Detect which cell encompasses the target text, then output its (x, y) center coordinate. 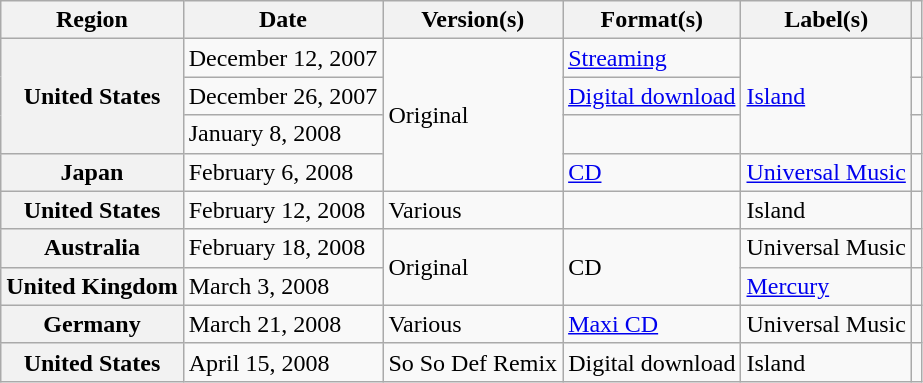
Format(s) (652, 20)
January 8, 2008 (283, 134)
March 3, 2008 (283, 286)
Maxi CD (652, 324)
Australia (92, 248)
Streaming (652, 58)
February 12, 2008 (283, 210)
February 6, 2008 (283, 172)
December 12, 2007 (283, 58)
April 15, 2008 (283, 362)
Mercury (826, 286)
Germany (92, 324)
December 26, 2007 (283, 96)
Japan (92, 172)
United Kingdom (92, 286)
Version(s) (473, 20)
So So Def Remix (473, 362)
Label(s) (826, 20)
March 21, 2008 (283, 324)
February 18, 2008 (283, 248)
Date (283, 20)
Region (92, 20)
